Return (X, Y) of the center of cell containing provided text 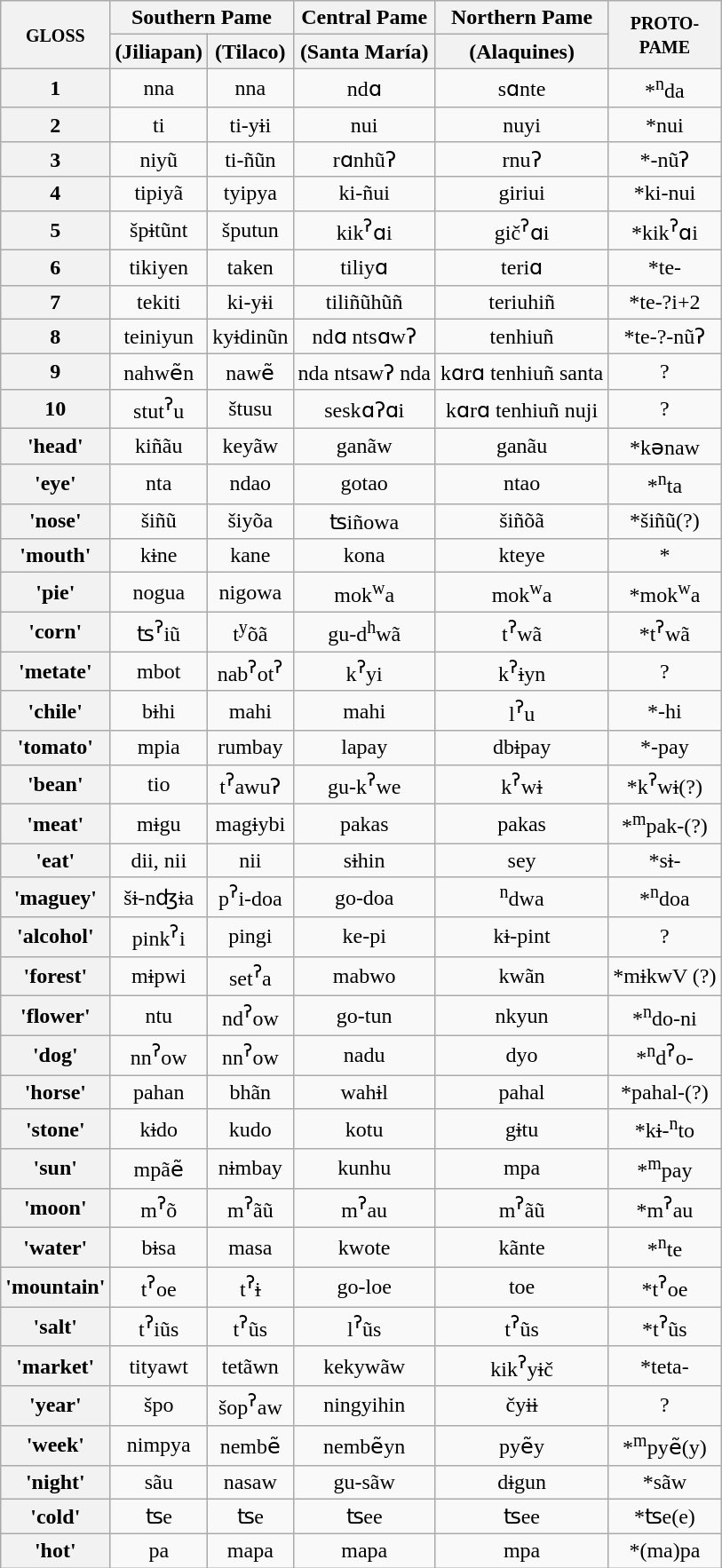
'dog' (55, 1055)
nimpya (159, 1445)
tiliñũhũñ (364, 302)
bihi (159, 710)
bisa (159, 1248)
kɑrɑ tenhiuñ santa (521, 372)
tenhiuñ (521, 337)
'maguey' (55, 897)
giriui (521, 194)
ntao (521, 485)
go-doa (364, 897)
štusu (250, 408)
migu (159, 824)
ningyihin (364, 1406)
*mikwV (?) (664, 977)
mabwo (364, 977)
4 (55, 194)
šiñũ (159, 521)
tʔawuʔ (250, 785)
mipwi (159, 977)
ke-pi (364, 938)
kane (250, 556)
kikʔyič (521, 1366)
'hot' (55, 1551)
taken (250, 268)
kotu (364, 1129)
*sãw (664, 1482)
pyẽy (521, 1445)
'moon' (55, 1208)
'stone' (55, 1129)
kɑrɑ tenhiuñ nuji (521, 408)
dyo (521, 1055)
teriuhiñ (521, 302)
nadu (364, 1055)
go-loe (364, 1287)
'salt' (55, 1326)
6 (55, 268)
'pie' (55, 593)
teiniyun (159, 337)
nuyi (521, 124)
ki-pint (521, 938)
kine (159, 556)
dii, nii (159, 860)
masa (250, 1248)
7 (55, 302)
(Jiliapan) (159, 51)
tyipya (250, 194)
gu-kʔwe (364, 785)
kunhu (364, 1168)
ntu (159, 1016)
tʔiũs (159, 1326)
lapay (364, 748)
rumbay (250, 748)
keyãw (250, 447)
teriɑ (521, 268)
sãu (159, 1482)
pʔi-doa (250, 897)
nahwẽn (159, 372)
*teta- (664, 1366)
šopʔaw (250, 1406)
'meat' (55, 824)
*ki-nui (664, 194)
'sun' (55, 1168)
kikʔɑi (364, 231)
kʔyi (364, 671)
kãnte (521, 1248)
9 (55, 372)
'alcohol' (55, 938)
nta (159, 485)
'horse' (55, 1092)
nkyun (521, 1016)
*pahal-(?) (664, 1092)
gičʔɑi (521, 231)
gu-sãw (364, 1482)
'eye' (55, 485)
go-tun (364, 1016)
nogua (159, 593)
ganãu (521, 447)
kekywãw (364, 1366)
digun (521, 1482)
*nta (664, 485)
* (664, 556)
gu-dhwã (364, 632)
*te-?i+2 (664, 302)
'year' (55, 1406)
kʔiyn (521, 671)
'water' (55, 1248)
ti-ñũn (250, 159)
sey (521, 860)
'tomato' (55, 748)
*nda (664, 89)
*mpyẽ(y) (664, 1445)
'eat' (55, 860)
tekiti (159, 302)
'corn' (55, 632)
*mpay (664, 1168)
gitu (521, 1129)
5 (55, 231)
mbot (159, 671)
nembẽyn (364, 1445)
'week' (55, 1445)
nabʔotʔ (250, 671)
8 (55, 337)
stutʔu (159, 408)
'night' (55, 1482)
lʔu (521, 710)
pahal (521, 1092)
'mountain' (55, 1287)
2 (55, 124)
*kənaw (664, 447)
*ndoa (664, 897)
nembẽ (250, 1445)
tʔi (250, 1287)
bhãn (250, 1092)
*ʦe(e) (664, 1517)
PROTO-PAME (664, 35)
šiñõã (521, 521)
'metate' (55, 671)
mʔõ (159, 1208)
Central Pame (364, 18)
rnuʔ (521, 159)
*ndo-ni (664, 1016)
ganãw (364, 447)
šputun (250, 231)
*šiñũ(?) (664, 521)
toe (521, 1287)
ši-nʤia (159, 897)
nigowa (250, 593)
Northern Pame (521, 18)
*si- (664, 860)
kiñãu (159, 447)
tetãwn (250, 1366)
*nte (664, 1248)
rɑnhũʔ (364, 159)
*mokwa (664, 593)
nasaw (250, 1482)
'cold' (55, 1517)
tikiyen (159, 268)
tʔwã (521, 632)
pa (159, 1551)
nimbay (250, 1168)
ti-yii (250, 124)
ki-ñui (364, 194)
3 (55, 159)
mpia (159, 748)
kwãn (521, 977)
tipiyã (159, 194)
ndɑ ntsɑwʔ (364, 337)
tʔoe (159, 1287)
*mpak-(?) (664, 824)
'mouth' (55, 556)
kteye (521, 556)
kʔwi (521, 785)
wahil (364, 1092)
kona (364, 556)
nii (250, 860)
dbipay (521, 748)
tiliyɑ (364, 268)
*-nũʔ (664, 159)
nawẽ (250, 372)
kudo (250, 1129)
GLOSS (55, 35)
ki-yii (250, 302)
tio (159, 785)
ndwa (521, 897)
kyidinũn (250, 337)
sihin (364, 860)
magiybi (250, 824)
ʦʔiũ (159, 632)
ndao (250, 485)
tyõã (250, 632)
'bean' (55, 785)
'market' (55, 1366)
setʔa (250, 977)
*(ma)pa (664, 1551)
'forest' (55, 977)
tityawt (159, 1366)
*ki-nto (664, 1129)
čyii (521, 1406)
sɑnte (521, 89)
*mʔau (664, 1208)
špo (159, 1406)
ndʔow (250, 1016)
mpãẽ (159, 1168)
pinkʔi (159, 938)
kwote (364, 1248)
nda ntsawʔ nda (364, 372)
(Santa María) (364, 51)
'head' (55, 447)
niyũ (159, 159)
'chile' (55, 710)
pahan (159, 1092)
'flower' (55, 1016)
mʔau (364, 1208)
*kʔwi(?) (664, 785)
šiyõa (250, 521)
ndɑ (364, 89)
ti (159, 124)
nui (364, 124)
1 (55, 89)
*nui (664, 124)
10 (55, 408)
*tʔũs (664, 1326)
*ndʔo- (664, 1055)
Southern Pame (202, 18)
'nose' (55, 521)
*kikʔɑi (664, 231)
pingi (250, 938)
gotao (364, 485)
(Tilaco) (250, 51)
špitũnt (159, 231)
*te- (664, 268)
seskɑʔɑi (364, 408)
(Alaquines) (521, 51)
*tʔoe (664, 1287)
*te-?-nũʔ (664, 337)
*-hi (664, 710)
kido (159, 1129)
ʦiñowa (364, 521)
*-pay (664, 748)
*tʔwã (664, 632)
lʔũs (364, 1326)
